Scan for the cell matching the given text and deliver its [x, y] coordinate at center. 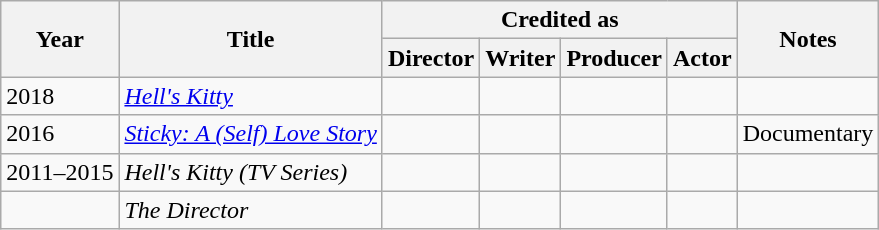
Credited as [560, 20]
2011–2015 [60, 172]
Writer [520, 58]
Year [60, 39]
Producer [614, 58]
Actor [702, 58]
Sticky: A (Self) Love Story [250, 134]
Hell's Kitty (TV Series) [250, 172]
2016 [60, 134]
Director [430, 58]
Documentary [808, 134]
2018 [60, 96]
Title [250, 39]
The Director [250, 210]
Hell's Kitty [250, 96]
Notes [808, 39]
